From the cell containing the given text, extract its center point as [X, Y] coordinate. 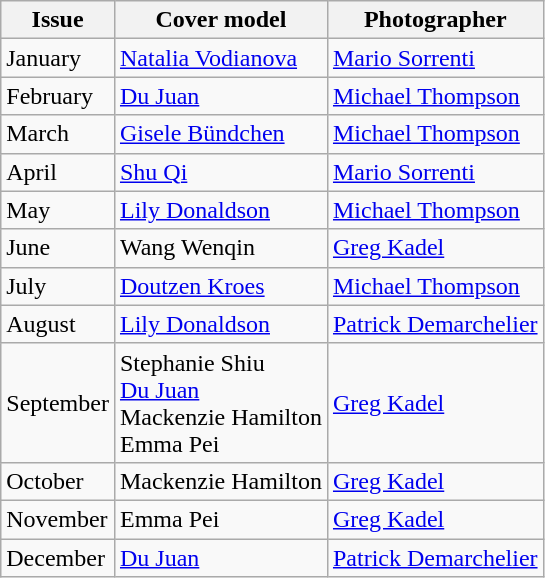
Issue [58, 20]
January [58, 58]
Gisele Bündchen [220, 134]
May [58, 210]
Photographer [435, 20]
November [58, 519]
December [58, 557]
April [58, 172]
Natalia Vodianova [220, 58]
February [58, 96]
Mackenzie Hamilton [220, 481]
Stephanie ShiuDu JuanMackenzie HamiltonEmma Pei [220, 402]
Cover model [220, 20]
June [58, 248]
October [58, 481]
July [58, 286]
March [58, 134]
Doutzen Kroes [220, 286]
Emma Pei [220, 519]
August [58, 324]
Wang Wenqin [220, 248]
September [58, 402]
Shu Qi [220, 172]
